Find where the given text appears and provide that cell's center as [x, y] coordinate. 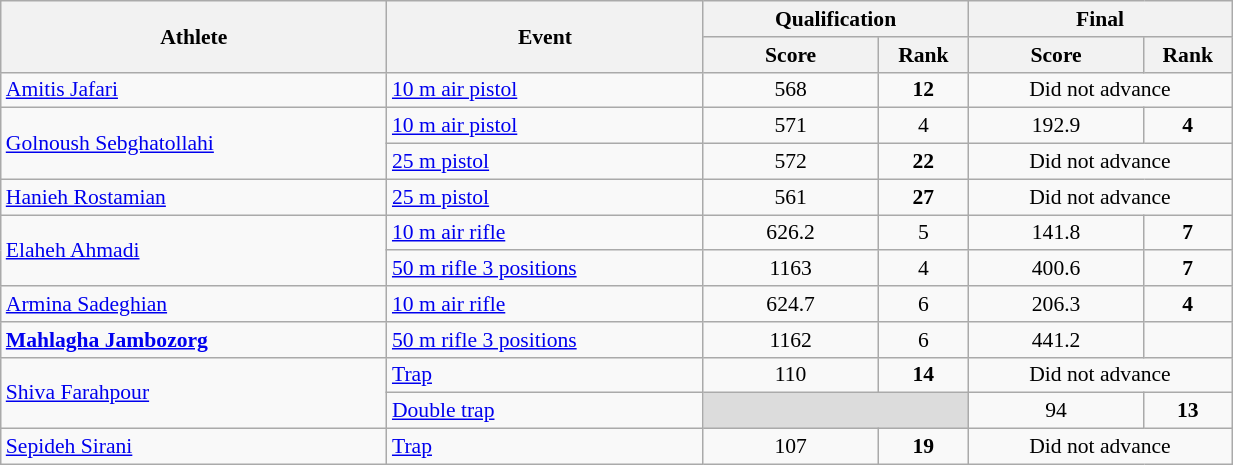
624.7 [791, 304]
Qualification [836, 19]
Athlete [194, 36]
94 [1056, 411]
Shiva Farahpour [194, 392]
12 [923, 90]
Armina Sadeghian [194, 304]
561 [791, 197]
5 [923, 233]
13 [1188, 411]
572 [791, 162]
Event [545, 36]
14 [923, 375]
1162 [791, 340]
568 [791, 90]
1163 [791, 269]
571 [791, 126]
441.2 [1056, 340]
19 [923, 447]
27 [923, 197]
206.3 [1056, 304]
Golnoush Sebghatollahi [194, 144]
Elaheh Ahmadi [194, 250]
22 [923, 162]
141.8 [1056, 233]
400.6 [1056, 269]
Amitis Jafari [194, 90]
Double trap [545, 411]
107 [791, 447]
Final [1100, 19]
Hanieh Rostamian [194, 197]
626.2 [791, 233]
192.9 [1056, 126]
110 [791, 375]
Mahlagha Jambozorg [194, 340]
Sepideh Sirani [194, 447]
